Search for the cell housing the specified text and yield its (X, Y) center coordinate. 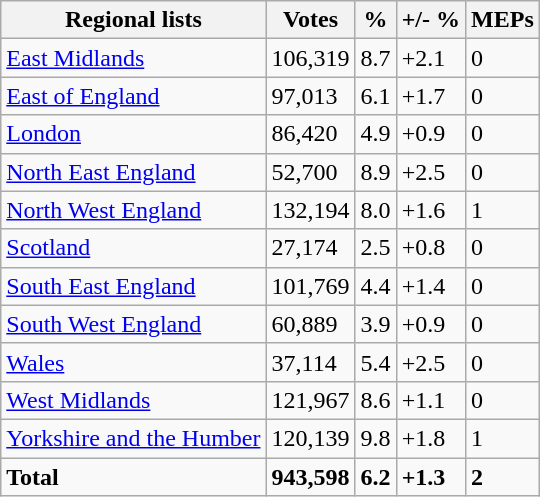
Total (134, 477)
MEPs (503, 20)
+/- % (430, 20)
86,420 (310, 134)
37,114 (310, 362)
Votes (310, 20)
6.2 (376, 477)
2.5 (376, 248)
+1.3 (430, 477)
2 (503, 477)
8.7 (376, 58)
+0.8 (430, 248)
8.0 (376, 210)
943,598 (310, 477)
106,319 (310, 58)
+1.1 (430, 400)
Yorkshire and the Humber (134, 438)
5.4 (376, 362)
97,013 (310, 96)
27,174 (310, 248)
132,194 (310, 210)
8.9 (376, 172)
+2.1 (430, 58)
3.9 (376, 324)
+1.6 (430, 210)
London (134, 134)
8.6 (376, 400)
+1.8 (430, 438)
Wales (134, 362)
East of England (134, 96)
4.4 (376, 286)
60,889 (310, 324)
South East England (134, 286)
North West England (134, 210)
+1.4 (430, 286)
+1.7 (430, 96)
% (376, 20)
South West England (134, 324)
6.1 (376, 96)
East Midlands (134, 58)
Regional lists (134, 20)
West Midlands (134, 400)
9.8 (376, 438)
121,967 (310, 400)
Scotland (134, 248)
52,700 (310, 172)
North East England (134, 172)
101,769 (310, 286)
120,139 (310, 438)
4.9 (376, 134)
